Identify which cell holds the provided text, then report its (X, Y) central coordinate. 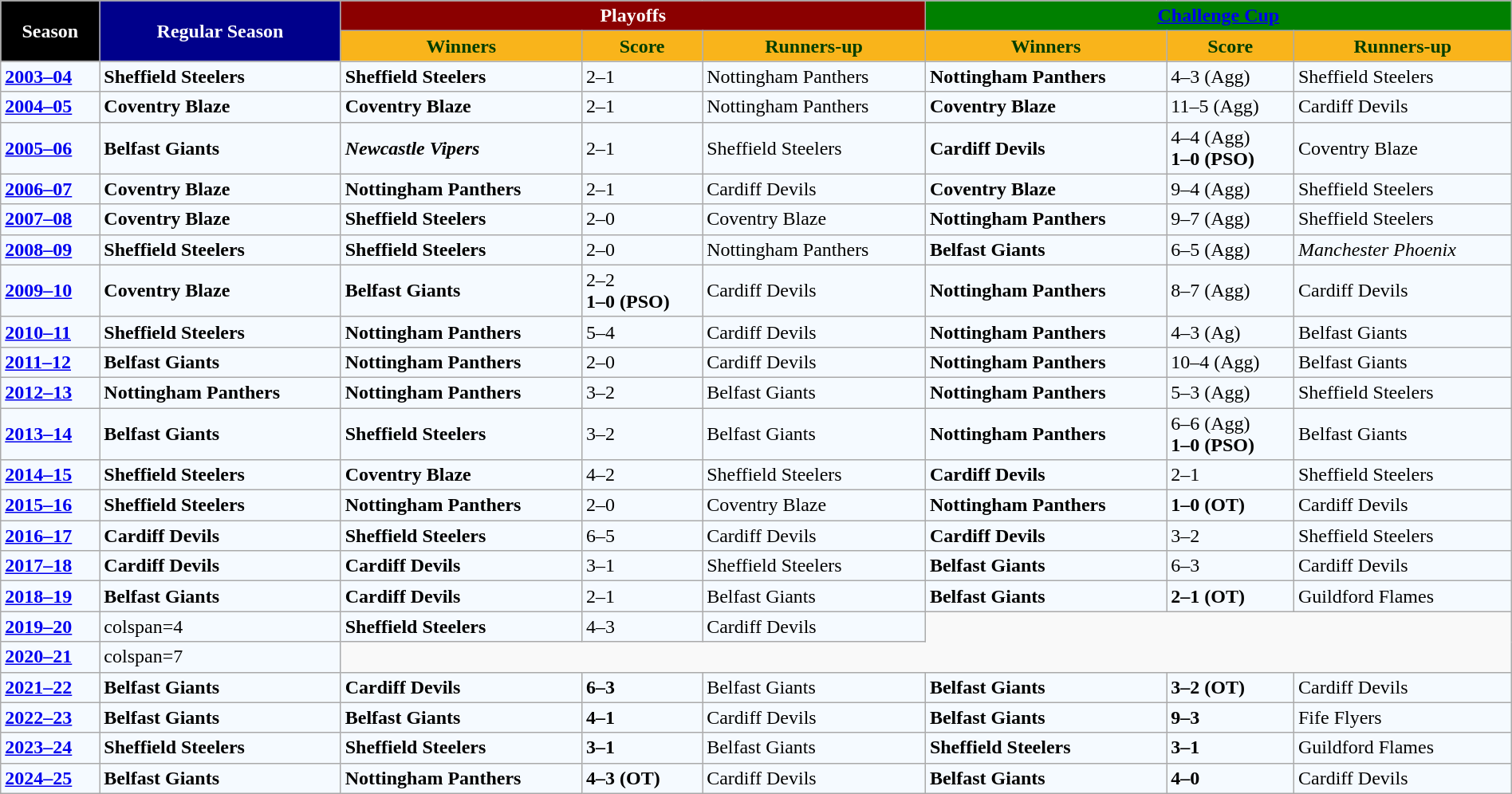
2024–25 (50, 778)
2008–09 (50, 250)
9–7 (Agg) (1230, 219)
4–3 (Ag) (1230, 332)
5–3 (Agg) (1230, 392)
Manchester Phoenix (1402, 250)
4–3 (OT) (643, 778)
11–5 (Agg) (1230, 107)
2003–04 (50, 77)
10–4 (Agg) (1230, 362)
4–2 (643, 475)
Regular Season (220, 31)
2007–08 (50, 219)
2022–23 (50, 717)
9–3 (1230, 717)
4–1 (643, 717)
2013–14 (50, 434)
8–7 (Agg) (1230, 290)
4–4 (Agg)1–0 (PSO) (1230, 148)
2004–05 (50, 107)
4–0 (1230, 778)
2021–22 (50, 687)
2016–17 (50, 536)
6–5 (643, 536)
9–4 (Agg) (1230, 189)
Season (50, 31)
2014–15 (50, 475)
6–5 (Agg) (1230, 250)
2017–18 (50, 566)
2009–10 (50, 290)
2012–13 (50, 392)
Newcastle Vipers (461, 148)
2–1 (OT) (1230, 596)
Fife Flyers (1402, 717)
2019–20 (50, 627)
6–6 (Agg)1–0 (PSO) (1230, 434)
4–3 (643, 627)
4–3 (Agg) (1230, 77)
2005–06 (50, 148)
Playoffs (633, 16)
2018–19 (50, 596)
2020–21 (50, 657)
3–2 (OT) (1230, 687)
5–4 (643, 332)
Challenge Cup (1219, 16)
2006–07 (50, 189)
2011–12 (50, 362)
colspan=4 (220, 627)
colspan=7 (220, 657)
2023–24 (50, 748)
2010–11 (50, 332)
2015–16 (50, 505)
1–0 (OT) (1230, 505)
2–2 1–0 (PSO) (643, 290)
